Determine the [x, y] coordinate at the center of the cell enclosing the given text.  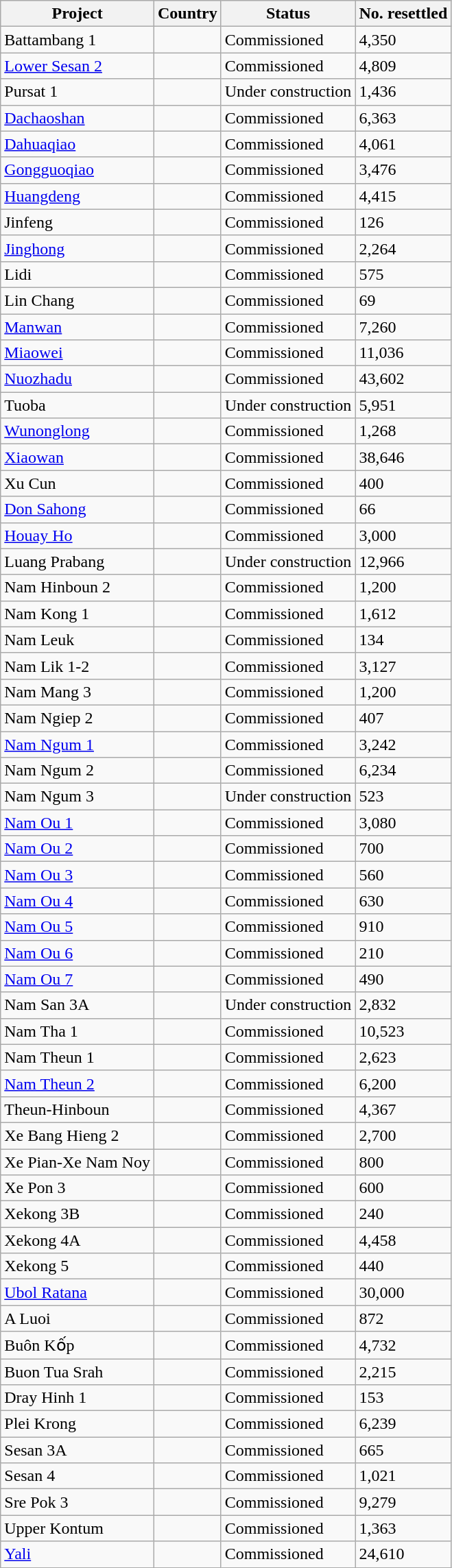
Nam Ou 2 [78, 849]
Nam Mang 3 [78, 692]
Country [187, 14]
Nam Ngum 3 [78, 797]
38,646 [403, 457]
Status [288, 14]
153 [403, 1398]
6,200 [403, 1083]
126 [403, 222]
240 [403, 1214]
Lidi [78, 274]
560 [403, 875]
Dahuaqiao [78, 144]
Nam Ngiep 2 [78, 718]
400 [403, 483]
Nuozhadu [78, 379]
Houay Ho [78, 535]
1,612 [403, 614]
10,523 [403, 1031]
Manwan [78, 327]
Jinghong [78, 248]
24,610 [403, 1554]
Xu Cun [78, 483]
665 [403, 1450]
2,264 [403, 248]
Nam Kong 1 [78, 614]
Nam Ou 6 [78, 953]
11,036 [403, 353]
6,363 [403, 118]
910 [403, 927]
6,234 [403, 771]
1,363 [403, 1528]
Miaowei [78, 353]
Pursat 1 [78, 92]
Battambang 1 [78, 40]
No. resettled [403, 14]
Nam Ou 4 [78, 901]
1,436 [403, 92]
Luang Prabang [78, 562]
Lower Sesan 2 [78, 66]
Nam Leuk [78, 640]
Nam Ou 3 [78, 875]
2,832 [403, 1005]
30,000 [403, 1292]
Theun-Hinboun [78, 1109]
2,700 [403, 1135]
4,809 [403, 66]
Plei Krong [78, 1424]
Sre Pok 3 [78, 1502]
490 [403, 979]
Xe Pian-Xe Nam Noy [78, 1162]
Tuoba [78, 405]
Jinfeng [78, 222]
43,602 [403, 379]
9,279 [403, 1502]
Sesan 3A [78, 1450]
4,732 [403, 1345]
Wunonglong [78, 431]
407 [403, 718]
3,127 [403, 666]
Buôn Kốp [78, 1345]
440 [403, 1266]
12,966 [403, 562]
69 [403, 300]
2,623 [403, 1057]
4,350 [403, 40]
3,242 [403, 744]
6,239 [403, 1424]
Xekong 5 [78, 1266]
Yali [78, 1554]
Sesan 4 [78, 1476]
Nam San 3A [78, 1005]
Gongguoqiao [78, 170]
4,367 [403, 1109]
630 [403, 901]
Nam Ou 1 [78, 823]
A Luoi [78, 1318]
523 [403, 797]
700 [403, 849]
4,415 [403, 196]
Don Sahong [78, 509]
66 [403, 509]
575 [403, 274]
Xekong 3B [78, 1214]
Dray Hinh 1 [78, 1398]
Upper Kontum [78, 1528]
600 [403, 1188]
Xekong 4A [78, 1240]
Xe Bang Hieng 2 [78, 1135]
2,215 [403, 1372]
Nam Lik 1-2 [78, 666]
3,080 [403, 823]
134 [403, 640]
Lin Chang [78, 300]
7,260 [403, 327]
Nam Ou 5 [78, 927]
3,000 [403, 535]
Huangdeng [78, 196]
Nam Theun 1 [78, 1057]
Nam Tha 1 [78, 1031]
Nam Theun 2 [78, 1083]
Dachaoshan [78, 118]
Project [78, 14]
3,476 [403, 170]
Ubol Ratana [78, 1292]
5,951 [403, 405]
800 [403, 1162]
210 [403, 953]
Buon Tua Srah [78, 1372]
4,061 [403, 144]
4,458 [403, 1240]
1,021 [403, 1476]
Xiaowan [78, 457]
872 [403, 1318]
Nam Ngum 2 [78, 771]
1,268 [403, 431]
Nam Ngum 1 [78, 744]
Xe Pon 3 [78, 1188]
Nam Hinboun 2 [78, 588]
Nam Ou 7 [78, 979]
